From the cell containing the given text, extract its center point as (X, Y) coordinate. 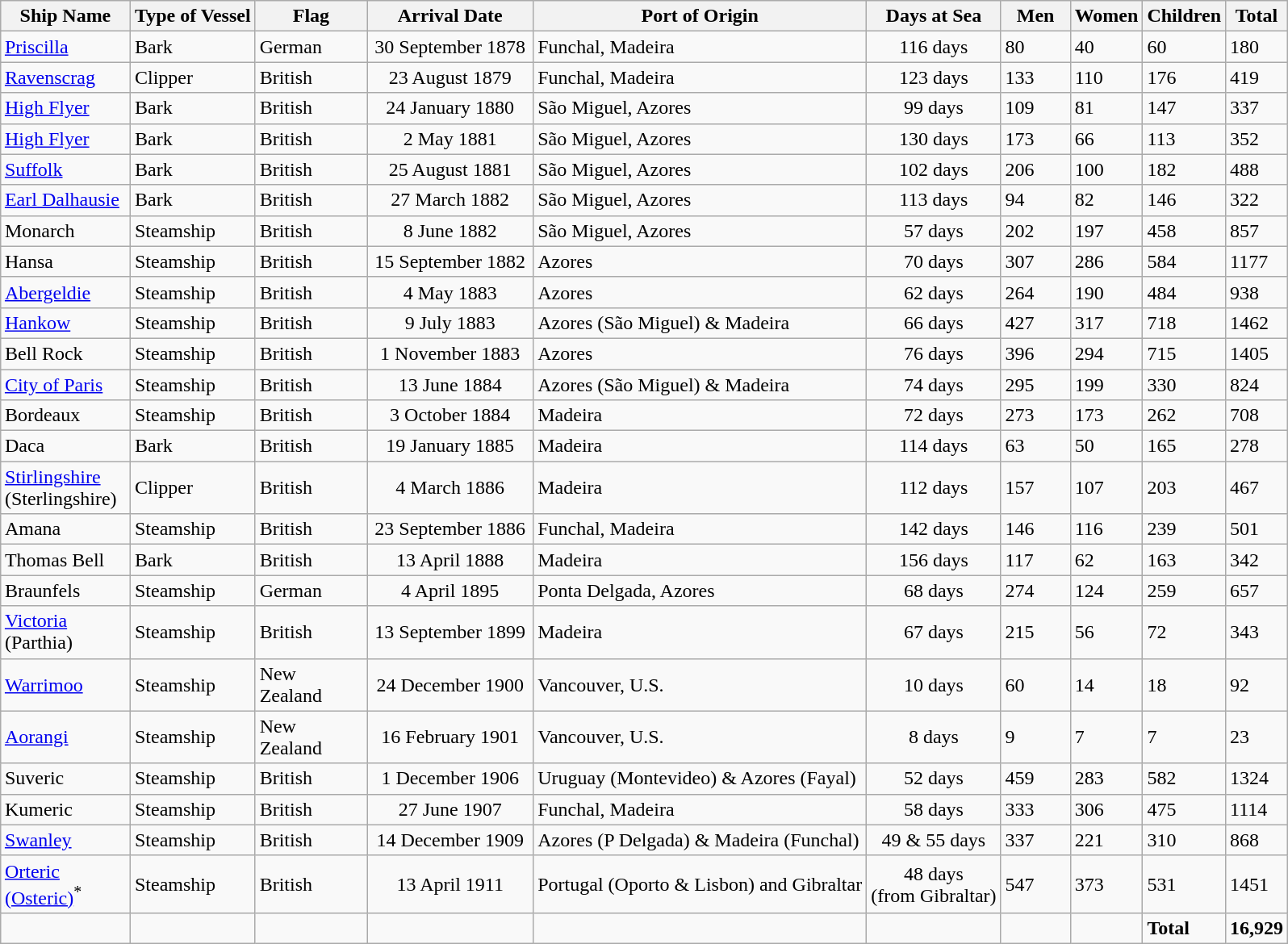
165 (1185, 446)
180 (1257, 47)
114 days (934, 446)
Abergeldie (65, 292)
Braunfels (65, 591)
Hansa (65, 261)
657 (1257, 591)
330 (1185, 385)
52 days (934, 779)
Ponta Delgada, Azores (700, 591)
1114 (1257, 809)
1451 (1257, 884)
157 (1035, 487)
202 (1035, 231)
8 days (934, 737)
Days at Sea (934, 16)
322 (1257, 200)
40 (1106, 47)
1 December 1906 (450, 779)
57 days (934, 231)
582 (1185, 779)
283 (1106, 779)
419 (1257, 77)
56 (1106, 633)
317 (1106, 323)
Orteric (Osteric)* (65, 884)
City of Paris (65, 385)
467 (1257, 487)
Swanley (65, 840)
113 (1185, 139)
62 days (934, 292)
Kumeric (65, 809)
67 days (934, 633)
215 (1035, 633)
708 (1257, 416)
190 (1106, 292)
14 (1106, 684)
109 (1035, 108)
206 (1035, 169)
72 days (934, 416)
25 August 1881 (450, 169)
94 (1035, 200)
Daca (65, 446)
286 (1106, 261)
81 (1106, 108)
1177 (1257, 261)
273 (1035, 416)
82 (1106, 200)
62 (1106, 560)
117 (1035, 560)
Stirlingshire(Sterlingshire) (65, 487)
352 (1257, 139)
278 (1257, 446)
68 days (934, 591)
Type of Vessel (192, 16)
Hankow (65, 323)
23 September 1886 (450, 529)
262 (1185, 416)
23 August 1879 (450, 77)
307 (1035, 261)
259 (1185, 591)
14 December 1909 (450, 840)
24 December 1900 (450, 684)
938 (1257, 292)
1405 (1257, 353)
130 days (934, 139)
Priscilla (65, 47)
13 April 1888 (450, 560)
58 days (934, 809)
113 days (934, 200)
Children (1185, 16)
76 days (934, 353)
Men (1035, 16)
475 (1185, 809)
27 June 1907 (450, 809)
107 (1106, 487)
4 March 1886 (450, 487)
221 (1106, 840)
80 (1035, 47)
718 (1185, 323)
274 (1035, 591)
306 (1106, 809)
18 (1185, 684)
9 July 1883 (450, 323)
124 (1106, 591)
Arrival Date (450, 16)
99 days (934, 108)
163 (1185, 560)
264 (1035, 292)
203 (1185, 487)
133 (1035, 77)
72 (1185, 633)
13 September 1899 (450, 633)
868 (1257, 840)
13 April 1911 (450, 884)
100 (1106, 169)
Victoria (Parthia) (65, 633)
Earl Dalhausie (65, 200)
531 (1185, 884)
501 (1257, 529)
459 (1035, 779)
Suveric (65, 779)
Portugal (Oporto & Lisbon) and Gibraltar (700, 884)
116 days (934, 47)
333 (1035, 809)
Amana (65, 529)
74 days (934, 385)
715 (1185, 353)
24 January 1880 (450, 108)
10 days (934, 684)
295 (1035, 385)
156 days (934, 560)
Port of Origin (700, 16)
458 (1185, 231)
4 May 1883 (450, 292)
Women (1106, 16)
50 (1106, 446)
49 & 55 days (934, 840)
Uruguay (Montevideo) & Azores (Fayal) (700, 779)
4 April 1895 (450, 591)
23 (1257, 737)
176 (1185, 77)
16 February 1901 (450, 737)
Thomas Bell (65, 560)
147 (1185, 108)
142 days (934, 529)
Azores (P Delgada) & Madeira (Funchal) (700, 840)
27 March 1882 (450, 200)
343 (1257, 633)
66 (1106, 139)
342 (1257, 560)
9 (1035, 737)
197 (1106, 231)
110 (1106, 77)
15 September 1882 (450, 261)
48 days(from Gibraltar) (934, 884)
373 (1106, 884)
92 (1257, 684)
Warrimoo (65, 684)
3 October 1884 (450, 416)
1324 (1257, 779)
112 days (934, 487)
1 November 1883 (450, 353)
Aorangi (65, 737)
13 June 1884 (450, 385)
294 (1106, 353)
182 (1185, 169)
70 days (934, 261)
30 September 1878 (450, 47)
123 days (934, 77)
116 (1106, 529)
427 (1035, 323)
Flag (312, 16)
824 (1257, 385)
484 (1185, 292)
584 (1185, 261)
2 May 1881 (450, 139)
396 (1035, 353)
19 January 1885 (450, 446)
102 days (934, 169)
Suffolk (65, 169)
488 (1257, 169)
Bordeaux (65, 416)
66 days (934, 323)
16,929 (1257, 929)
199 (1106, 385)
63 (1035, 446)
Monarch (65, 231)
Ravenscrag (65, 77)
547 (1035, 884)
Ship Name (65, 16)
Bell Rock (65, 353)
857 (1257, 231)
310 (1185, 840)
1462 (1257, 323)
8 June 1882 (450, 231)
239 (1185, 529)
